Pinpoint the cell where the given text exists, returning its (x, y) midpoint coordinate. 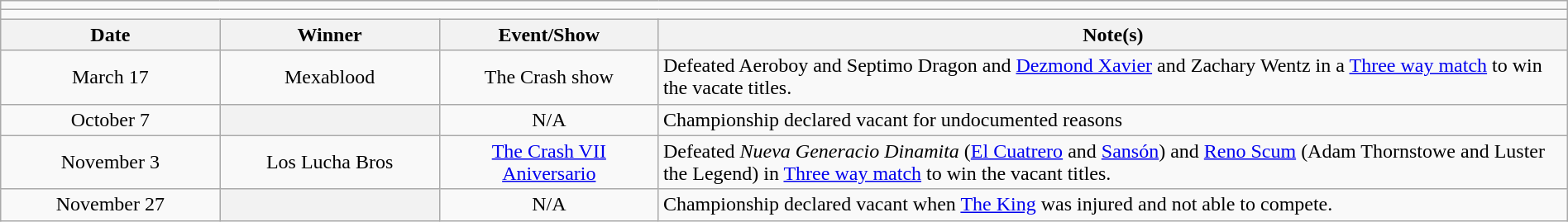
November 27 (111, 205)
October 7 (111, 120)
Los Lucha Bros (329, 162)
November 3 (111, 162)
March 17 (111, 78)
Mexablood (329, 78)
Event/Show (549, 35)
The Crash VII Aniversario (549, 162)
Note(s) (1113, 35)
Championship declared vacant for undocumented reasons (1113, 120)
The Crash show (549, 78)
Defeated Aeroboy and Septimo Dragon and Dezmond Xavier and Zachary Wentz in a Three way match to win the vacate titles. (1113, 78)
Championship declared vacant when The King was injured and not able to compete. (1113, 205)
Winner (329, 35)
Date (111, 35)
